Identify which cell holds the provided text, then report its [X, Y] central coordinate. 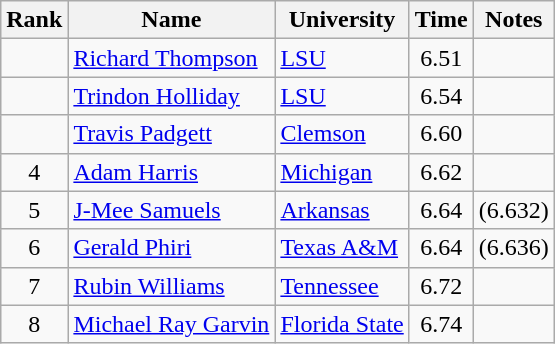
Rubin Williams [172, 286]
J-Mee Samuels [172, 210]
Trindon Holliday [172, 96]
6.51 [441, 58]
Clemson [342, 134]
(6.636) [514, 248]
Florida State [342, 324]
6.74 [441, 324]
Rank [34, 20]
Gerald Phiri [172, 248]
6.62 [441, 172]
Travis Padgett [172, 134]
8 [34, 324]
University [342, 20]
Name [172, 20]
7 [34, 286]
Michael Ray Garvin [172, 324]
6.72 [441, 286]
Adam Harris [172, 172]
6.60 [441, 134]
6.54 [441, 96]
Time [441, 20]
Arkansas [342, 210]
Tennessee [342, 286]
Michigan [342, 172]
Notes [514, 20]
5 [34, 210]
(6.632) [514, 210]
Texas A&M [342, 248]
4 [34, 172]
6 [34, 248]
Richard Thompson [172, 58]
